Find where the given text appears and provide that cell's center as [X, Y] coordinate. 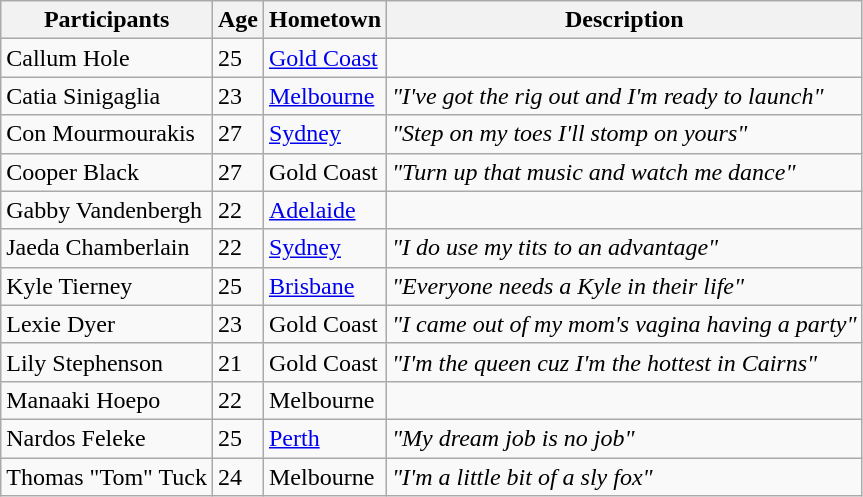
Con Mourmourakis [107, 134]
Hometown [324, 20]
"I'm the queen cuz I'm the hottest in Cairns" [625, 362]
Catia Sinigaglia [107, 96]
21 [238, 362]
"Everyone needs a Kyle in their life" [625, 286]
"I'm a little bit of a sly fox" [625, 477]
Cooper Black [107, 172]
"I do use my tits to an advantage" [625, 248]
Description [625, 20]
Brisbane [324, 286]
Callum Hole [107, 58]
24 [238, 477]
Jaeda Chamberlain [107, 248]
"Turn up that music and watch me dance" [625, 172]
"I came out of my mom's vagina having a party" [625, 324]
Manaaki Hoepo [107, 400]
Kyle Tierney [107, 286]
"My dream job is no job" [625, 438]
"I've got the rig out and I'm ready to launch" [625, 96]
Nardos Feleke [107, 438]
Perth [324, 438]
Adelaide [324, 210]
Lexie Dyer [107, 324]
Participants [107, 20]
Lily Stephenson [107, 362]
Thomas "Tom" Tuck [107, 477]
Gabby Vandenbergh [107, 210]
Age [238, 20]
"Step on my toes I'll stomp on yours" [625, 134]
